Scan for the cell matching the given text and deliver its (x, y) coordinate at center. 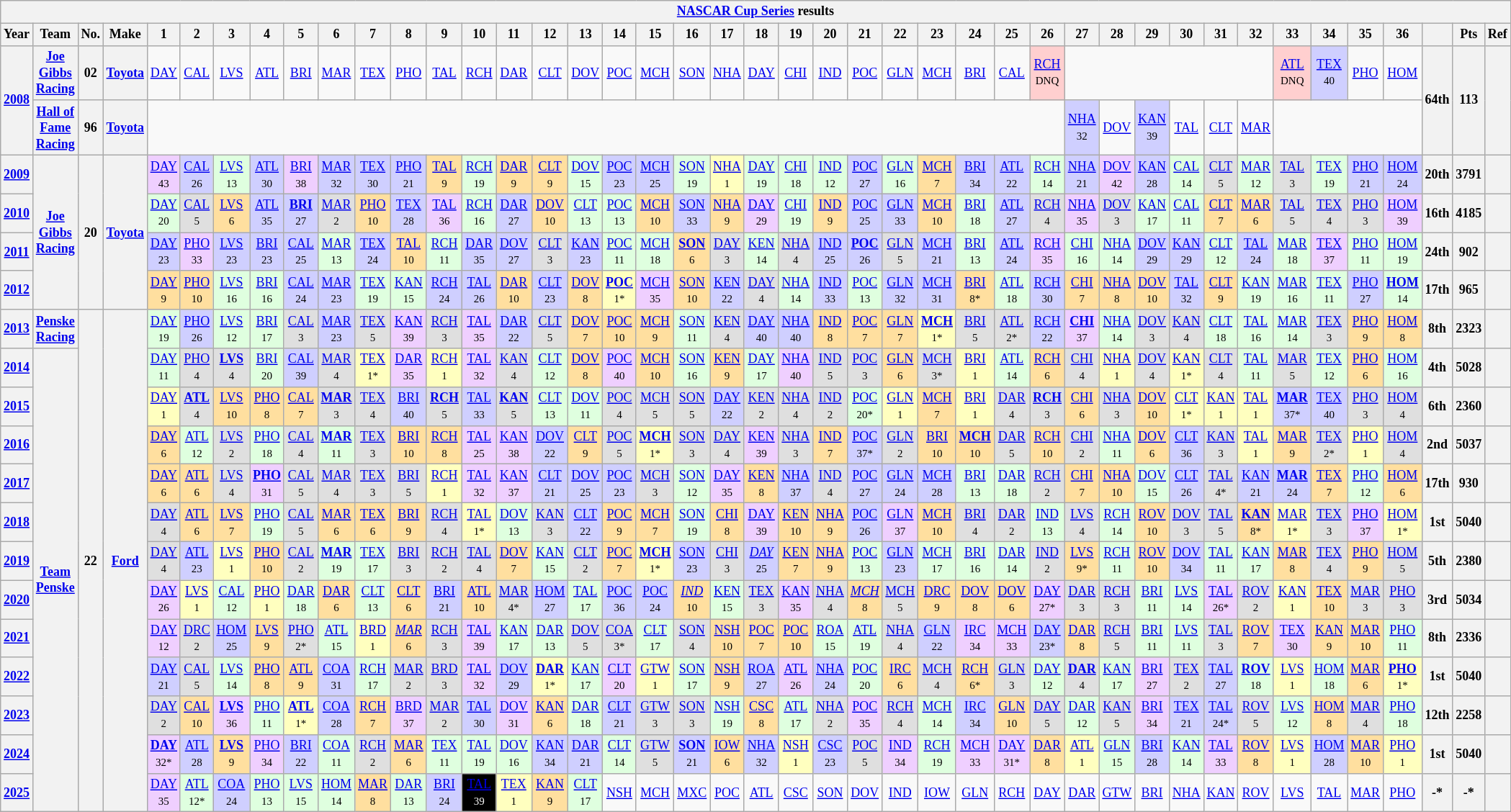
CLT1* (1186, 406)
DAR27 (514, 213)
TAL24 (1256, 252)
Hall of Fame Racing (55, 127)
BRI20 (267, 368)
NHA8 (1117, 290)
4185 (1469, 213)
DAR10 (514, 290)
33 (1292, 35)
BRD1 (373, 639)
PHO27 (1366, 290)
IND25 (830, 252)
IND34 (900, 754)
RCH17 (373, 677)
KEN10 (796, 522)
MCH21 (938, 252)
BRI3 (408, 561)
SON21 (692, 754)
KEN15 (727, 600)
TAL36 (444, 213)
MCH8 (864, 600)
MCH31 (938, 290)
5 (301, 35)
5034 (1469, 600)
DAY27* (1047, 600)
MAR4* (514, 600)
GLN37 (900, 522)
LVS15 (301, 793)
BRI38 (301, 174)
ATL12* (197, 793)
ATL23 (197, 561)
DOV31 (514, 716)
DAR21 (586, 754)
96 (91, 127)
Team (55, 35)
113 (1469, 100)
27 (1082, 35)
CAL11 (1186, 213)
MAR11 (336, 445)
POC25 (864, 213)
11 (514, 35)
CLT18 (1221, 329)
SON10 (692, 290)
TAL26 (480, 290)
Team Penske (55, 580)
SON33 (692, 213)
ATL15 (336, 639)
PHO4 (197, 368)
HOM27 (550, 600)
DOV42 (1117, 174)
BRD3 (444, 677)
DAR14 (1012, 561)
MAR1* (1292, 522)
KAN14 (1186, 754)
LVS7 (232, 522)
6 (336, 35)
RCH24 (444, 290)
2380 (1469, 561)
KEN39 (761, 445)
965 (1469, 290)
26 (1047, 35)
2008 (17, 100)
TAL16 (1256, 329)
CHI6 (1082, 406)
DAY32* (163, 754)
KAN29 (1186, 252)
MCH3* (938, 368)
CLT4 (1221, 368)
KEN7 (796, 561)
CAL24 (301, 290)
HOM1* (1402, 522)
MCH28 (938, 484)
NHA2 (830, 716)
Ref (1497, 35)
GLN2 (900, 445)
DAR1* (550, 677)
POC37* (864, 445)
TEX1 (514, 793)
COA28 (336, 716)
DAY17 (761, 368)
SON23 (692, 561)
10 (480, 35)
TEX37 (1330, 252)
TAL30 (480, 716)
2013 (17, 329)
GTW (1117, 793)
GLN10 (1012, 716)
CAL25 (301, 252)
DRC9 (938, 600)
DAY20 (163, 213)
2015 (17, 406)
CHI18 (796, 174)
31 (1221, 35)
DAY22 (727, 406)
DOV25 (586, 484)
DAY40 (761, 329)
CLT3 (550, 252)
DOV34 (1186, 561)
IOW (938, 793)
TAL35 (480, 329)
5037 (1469, 445)
BRI24 (444, 793)
RCH35 (1047, 252)
2360 (1469, 406)
NASCAR Cup Series results (755, 12)
ROV7 (1256, 639)
CHI (796, 73)
2014 (17, 368)
2336 (1469, 639)
Pts (1469, 35)
30 (1186, 35)
TEX (373, 73)
KAN38 (514, 445)
14 (619, 35)
TAL17 (586, 600)
DAR2 (1012, 522)
2010 (17, 213)
IRC6 (900, 677)
2016 (17, 445)
KEN9 (727, 368)
MCH14 (938, 716)
DAY2 (163, 716)
CAL39 (301, 368)
15 (655, 35)
IND12 (830, 174)
CHI2 (1082, 445)
CAL3 (301, 329)
GLN23 (900, 561)
24 (975, 35)
MAR19 (336, 561)
2025 (17, 793)
TEX28 (408, 213)
NSH1 (796, 754)
LVS23 (232, 252)
NHA24 (830, 677)
KEN8 (761, 484)
ATL35 (267, 213)
ATL22 (1012, 174)
17 (727, 35)
NSH (619, 793)
TEX12 (1330, 368)
HOM19 (1402, 252)
MCH25 (655, 174)
5th (1438, 561)
KAN34 (550, 754)
SON4 (692, 639)
HOM39 (1402, 213)
13 (586, 35)
ATL1 (1082, 754)
MAR13 (336, 252)
TEX7 (1330, 484)
12th (1438, 716)
MAR5 (1292, 368)
RCH30 (1047, 290)
2022 (17, 677)
LVS36 (232, 716)
NHA11 (1117, 445)
2011 (17, 252)
32 (1256, 35)
25 (1012, 35)
ROV8 (1256, 754)
COA24 (232, 793)
POC3 (864, 368)
LVS11 (1186, 639)
GLN6 (900, 368)
RCH6 (1047, 368)
GLN32 (900, 290)
MXC (692, 793)
BRI22 (301, 754)
PHO31 (267, 484)
POC1* (619, 290)
POC36 (619, 600)
ATL17 (796, 716)
MCH4 (938, 677)
ATL1* (301, 716)
DOV22 (550, 445)
ROV2 (1256, 600)
3791 (1469, 174)
18 (761, 35)
BRI23 (267, 252)
2012 (17, 290)
RCHDNQ (1047, 73)
DAY9 (163, 290)
SON16 (692, 368)
ATL4 (197, 406)
DOV4 (1152, 368)
HOM24 (1402, 174)
ATL18 (1012, 290)
BRI17 (267, 329)
SON6 (692, 252)
ROV5 (1256, 716)
CAL7 (301, 406)
POC20 (864, 677)
16th (1438, 213)
SON5 (692, 406)
MAR18 (1292, 252)
ATL24 (1012, 252)
CAL14 (1186, 174)
RCH16 (480, 213)
PHO12 (1366, 484)
DAR12 (1082, 716)
RCH22 (1047, 329)
BRI18 (975, 213)
2 (197, 35)
5028 (1469, 368)
MAR24 (1292, 484)
BRD37 (408, 716)
DAR22 (514, 329)
IOW6 (727, 754)
PHO33 (197, 252)
2020 (17, 600)
TEX2 (1186, 677)
HOM18 (1330, 677)
LVS10 (232, 406)
MCH9 (655, 329)
DAY11 (163, 368)
Ford (125, 561)
COA11 (336, 754)
6th (1438, 406)
KAN23 (586, 252)
ATL12 (197, 445)
2023 (17, 716)
MAR37* (1292, 406)
TAL9 (444, 174)
ATL28 (197, 754)
4 (267, 35)
BRI9 (408, 522)
2019 (17, 561)
DAY29 (761, 213)
IND33 (830, 290)
TAL10 (408, 252)
DAY26 (163, 600)
MAR12 (1256, 174)
9 (444, 35)
28 (1117, 35)
PHO6 (1366, 368)
TEX5 (373, 329)
20th (1438, 174)
KAN (1221, 793)
CLT20 (619, 677)
ROA15 (830, 639)
2009 (17, 174)
TAL19 (480, 754)
GLN24 (900, 484)
BRI8* (975, 290)
CAL10 (197, 716)
DAY31* (1012, 754)
COA3* (619, 639)
LVS13 (232, 174)
KAN1* (1186, 368)
CLT26 (1186, 484)
CSC8 (761, 716)
NSH10 (727, 639)
1 (163, 35)
RCH6* (975, 677)
DOV13 (514, 522)
PHO2* (301, 639)
Year (17, 35)
DAR6 (336, 600)
ATL9 (301, 677)
CAL26 (197, 174)
CLT36 (1186, 445)
ATL19 (864, 639)
930 (1469, 484)
PHO1* (1402, 677)
DAY23 (163, 252)
IND8 (830, 329)
CHI16 (1082, 252)
2017 (17, 484)
LVS6 (232, 213)
CLT14 (619, 754)
PHO19 (267, 522)
KEN2 (761, 406)
GLN1 (900, 406)
DAY21 (163, 677)
ATL10 (480, 600)
NHA21 (1082, 174)
DAY23* (1047, 639)
NHA37 (796, 484)
DRC2 (197, 639)
PHO26 (197, 329)
36 (1402, 35)
8 (408, 35)
CAL4 (301, 445)
POC35 (864, 716)
ROV (1256, 793)
LVS9* (1082, 561)
TAL24* (1221, 716)
PHO13 (267, 793)
GTW1 (655, 677)
COA31 (336, 677)
TEX1* (373, 368)
KAN35 (796, 600)
TEX17 (373, 561)
902 (1469, 252)
GLN22 (938, 639)
2nd (1438, 445)
PHO37 (1366, 522)
MAR9 (1292, 445)
TEX10 (1330, 600)
2024 (17, 754)
DOV27 (514, 252)
DOV11 (586, 406)
ATL30 (267, 174)
DOV5 (586, 639)
SON17 (692, 677)
KAN37 (514, 484)
ROA27 (761, 677)
MAR32 (336, 174)
HOM28 (1330, 754)
4th (1438, 368)
IND10 (692, 600)
DAY1 (163, 406)
LVS16 (232, 290)
KAN21 (1256, 484)
HOM25 (232, 639)
2258 (1469, 716)
DAY39 (761, 522)
23 (938, 35)
TEX24 (373, 252)
CHI3 (727, 561)
CHI37 (1082, 329)
02 (91, 73)
Penske Racing (55, 329)
SON12 (692, 484)
7 (373, 35)
MAR16 (1292, 290)
CSC (796, 793)
ATLDNQ (1292, 73)
34 (1330, 35)
KAN6 (550, 716)
IND4 (830, 484)
CHI8 (727, 522)
GLN3 (1012, 677)
24th (1438, 252)
CLT22 (586, 522)
TAL27 (1221, 677)
TEX2* (1330, 445)
POC11 (619, 252)
MCH17 (938, 561)
LVS2 (232, 445)
BRI21 (444, 600)
16 (692, 35)
NHA35 (1082, 213)
MCH18 (655, 252)
3 (232, 35)
CHI19 (796, 213)
No. (91, 35)
HOM16 (1402, 368)
TEX6 (373, 522)
IND5 (830, 368)
POC20* (864, 406)
Make (125, 35)
NSH19 (727, 716)
CLT6 (408, 600)
TAL4 (480, 561)
HOM6 (1402, 484)
2021 (17, 639)
CAL12 (232, 600)
CLT2 (586, 561)
64th (1438, 100)
RCH10 (1047, 445)
12 (550, 35)
MAR14 (1292, 329)
DAY25 (761, 561)
DAY43 (163, 174)
IND7 (830, 445)
CAL2 (301, 561)
KAN19 (1256, 290)
SON11 (692, 329)
2018 (17, 522)
GTW5 (655, 754)
3rd (1438, 600)
21 (864, 35)
GLN5 (900, 252)
RCH7 (373, 716)
IND9 (830, 213)
GLN15 (1117, 754)
KEN4 (727, 329)
RCH8 (444, 445)
DOV16 (514, 754)
TAL26* (1221, 600)
HOM5 (1402, 561)
GLN16 (900, 174)
MCH35 (655, 290)
GLN7 (900, 329)
BRI4 (975, 522)
CSC23 (830, 754)
29 (1152, 35)
CHI4 (1082, 368)
TAL25 (480, 445)
BRI28 (1152, 754)
MCH3 (655, 484)
KEN22 (727, 290)
DAR9 (514, 174)
KEN14 (761, 252)
ROV18 (1256, 677)
DAY3 (727, 252)
2323 (1469, 329)
HOM (1402, 73)
ATL14 (1012, 368)
35 (1366, 35)
TAL4* (1221, 484)
BRI40 (408, 406)
POC9 (619, 522)
DAY5 (1047, 716)
IND13 (1047, 522)
KAN8* (1256, 522)
DAR3 (1082, 600)
ATL26 (796, 677)
ATL2* (1012, 329)
NHA10 (1117, 484)
19 (796, 35)
CLT7 (1221, 213)
ATL27 (1012, 213)
TAL1* (480, 522)
GLN33 (900, 213)
CLT23 (550, 290)
POC24 (655, 600)
DAR5 (1012, 445)
KAN28 (1152, 174)
GTW3 (655, 716)
POC40 (619, 368)
POC4 (619, 406)
PHO34 (267, 754)
TEX21 (1186, 716)
NSH9 (727, 677)
